From the cell containing the given text, extract its center point as (X, Y) coordinate. 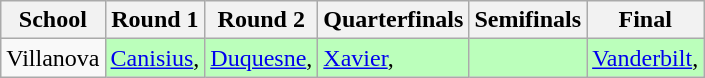
Semifinals (528, 20)
Quarterfinals (394, 20)
Vanderbilt, (646, 58)
Canisius, (155, 58)
Round 1 (155, 20)
Xavier, (394, 58)
Round 2 (262, 20)
Duquesne, (262, 58)
Final (646, 20)
School (53, 20)
Villanova (53, 58)
